Extract the (X, Y) coordinate from the center of the cell holding the provided text.  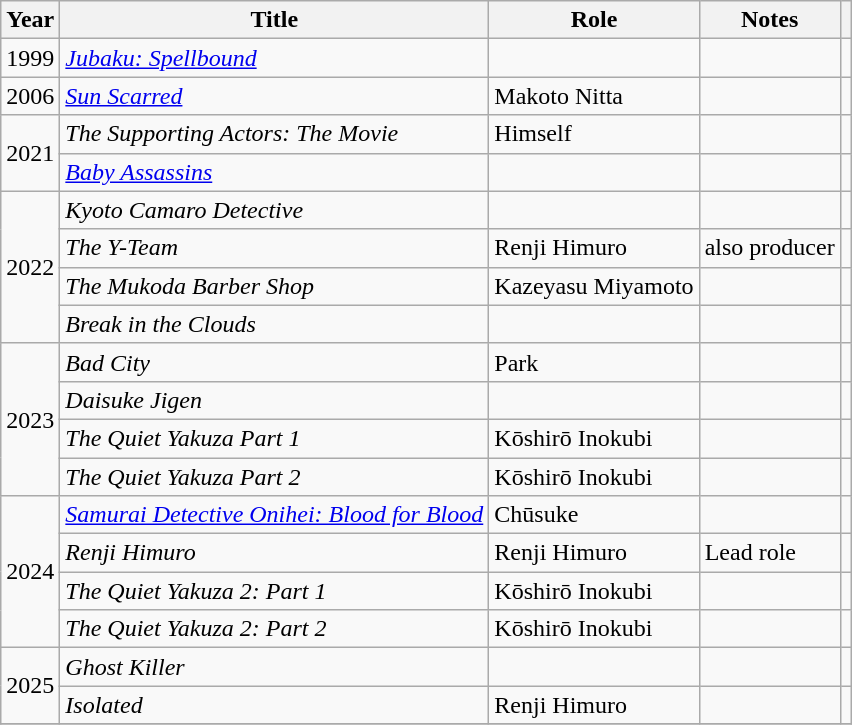
Lead role (770, 553)
Ghost Killer (274, 667)
Park (594, 362)
Year (30, 20)
The Quiet Yakuza 2: Part 2 (274, 629)
The Supporting Actors: The Movie (274, 134)
2023 (30, 419)
2006 (30, 96)
Role (594, 20)
2022 (30, 267)
The Quiet Yakuza Part 1 (274, 438)
Sun Scarred (274, 96)
The Quiet Yakuza 2: Part 1 (274, 591)
The Quiet Yakuza Part 2 (274, 477)
The Mukoda Barber Shop (274, 286)
also producer (770, 248)
1999 (30, 58)
Daisuke Jigen (274, 400)
Isolated (274, 705)
Baby Assassins (274, 172)
Samurai Detective Onihei: Blood for Blood (274, 515)
2021 (30, 153)
Kazeyasu Miyamoto (594, 286)
The Y-Team (274, 248)
Himself (594, 134)
Break in the Clouds (274, 324)
Bad City (274, 362)
Makoto Nitta (594, 96)
Kyoto Camaro Detective (274, 210)
2025 (30, 686)
Jubaku: Spellbound (274, 58)
2024 (30, 572)
Notes (770, 20)
Title (274, 20)
Chūsuke (594, 515)
